Scan for the cell matching the given text and deliver its (X, Y) coordinate at center. 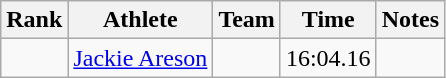
Time (328, 20)
Notes (410, 20)
Team (247, 20)
Rank (34, 20)
Athlete (140, 20)
Jackie Areson (140, 58)
16:04.16 (328, 58)
